Identify which cell holds the provided text, then report its [X, Y] central coordinate. 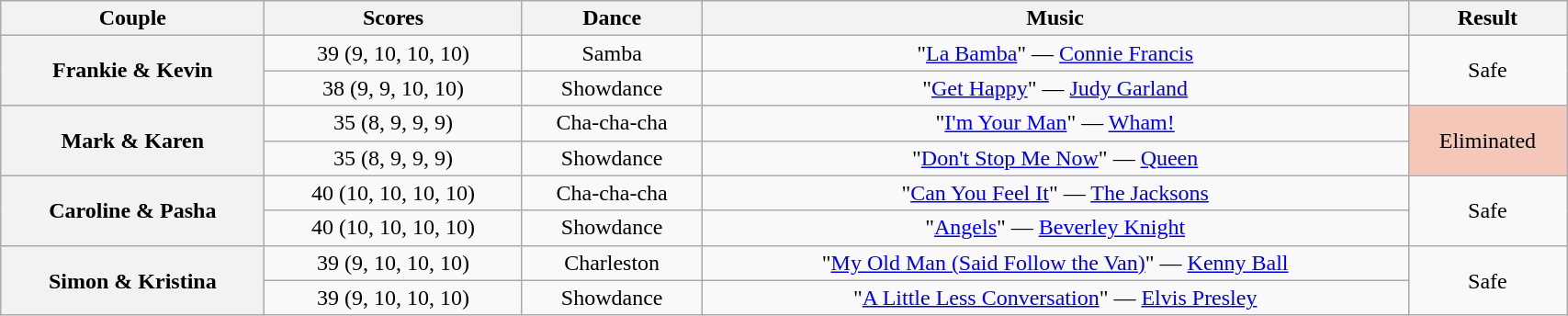
Eliminated [1487, 141]
Caroline & Pasha [132, 210]
Samba [612, 53]
38 (9, 9, 10, 10) [393, 88]
"I'm Your Man" — Wham! [1055, 123]
"A Little Less Conversation" — Elvis Presley [1055, 298]
Frankie & Kevin [132, 71]
Mark & Karen [132, 141]
Scores [393, 18]
"Don't Stop Me Now" — Queen [1055, 158]
Simon & Kristina [132, 280]
Dance [612, 18]
"Get Happy" — Judy Garland [1055, 88]
Result [1487, 18]
Music [1055, 18]
Couple [132, 18]
"Can You Feel It" — The Jacksons [1055, 193]
"My Old Man (Said Follow the Van)" — Kenny Ball [1055, 263]
Charleston [612, 263]
"Angels" — Beverley Knight [1055, 228]
"La Bamba" — Connie Francis [1055, 53]
